Return the [X, Y] coordinate for the center point of the cell that contains the specified text.  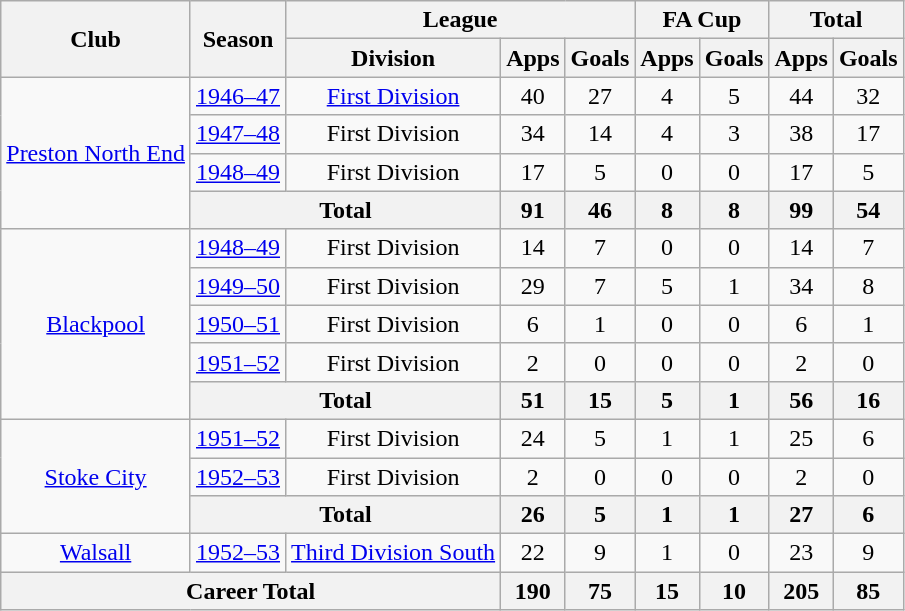
1947–48 [238, 134]
Club [96, 39]
Walsall [96, 553]
40 [533, 96]
Blackpool [96, 324]
205 [801, 591]
24 [533, 438]
91 [533, 210]
32 [868, 96]
Preston North End [96, 153]
16 [868, 400]
Career Total [251, 591]
51 [533, 400]
10 [734, 591]
1946–47 [238, 96]
46 [600, 210]
1950–51 [238, 324]
190 [533, 591]
38 [801, 134]
29 [533, 286]
Season [238, 39]
56 [801, 400]
Division [394, 58]
Third Division South [394, 553]
FA Cup [702, 20]
85 [868, 591]
League [460, 20]
26 [533, 515]
75 [600, 591]
25 [801, 438]
Stoke City [96, 476]
22 [533, 553]
23 [801, 553]
54 [868, 210]
44 [801, 96]
1949–50 [238, 286]
3 [734, 134]
99 [801, 210]
